Locate the cell with the specified text and output its (X, Y) center coordinate. 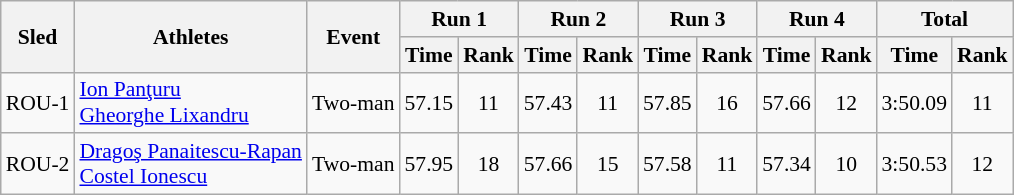
Event (354, 36)
57.58 (668, 164)
Total (945, 19)
10 (846, 164)
ROU-2 (38, 164)
57.15 (430, 102)
ROU-1 (38, 102)
Run 3 (698, 19)
Ion PanţuruGheorghe Lixandru (190, 102)
16 (728, 102)
Run 1 (460, 19)
57.34 (786, 164)
18 (488, 164)
3:50.53 (914, 164)
57.85 (668, 102)
Run 4 (816, 19)
Dragoş Panaitescu-RapanCostel Ionescu (190, 164)
3:50.09 (914, 102)
Athletes (190, 36)
Run 2 (578, 19)
15 (608, 164)
57.43 (548, 102)
Sled (38, 36)
57.95 (430, 164)
